For the text-containing cell, return its midpoint in (X, Y) coordinate format. 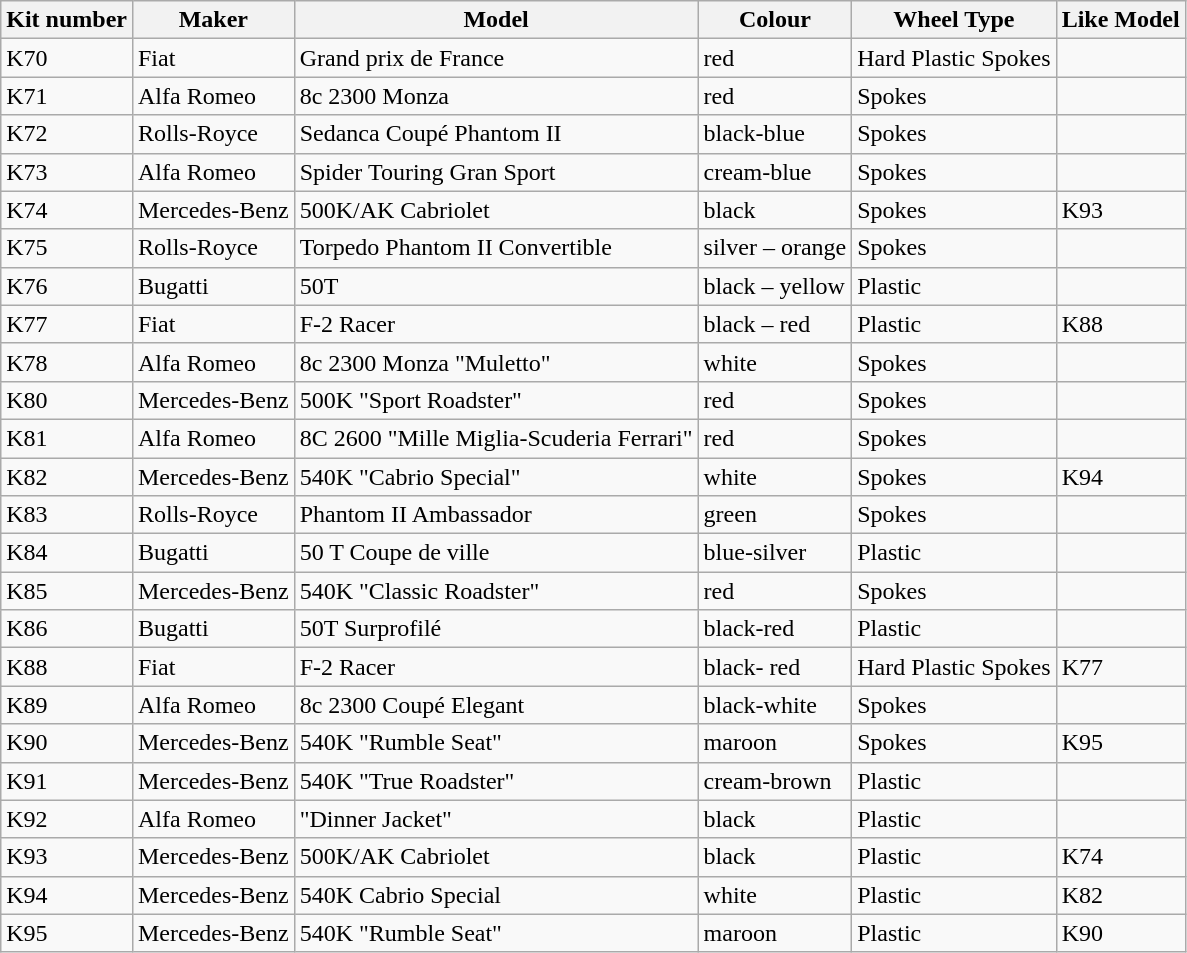
K83 (67, 515)
540K "Classic Roadster" (496, 591)
green (775, 515)
K76 (67, 286)
silver – orange (775, 248)
Grand prix de France (496, 58)
black-white (775, 705)
K85 (67, 591)
Torpedo Phantom II Convertible (496, 248)
50T Surprofilé (496, 629)
black-blue (775, 134)
K80 (67, 400)
540K "Cabrio Special" (496, 477)
8C 2600 "Mille Miglia-Scuderia Ferrari" (496, 438)
cream-brown (775, 781)
K71 (67, 96)
"Dinner Jacket" (496, 819)
K92 (67, 819)
8c 2300 Monza "Muletto" (496, 362)
K89 (67, 705)
K72 (67, 134)
K86 (67, 629)
K84 (67, 553)
blue-silver (775, 553)
black-red (775, 629)
K75 (67, 248)
50T (496, 286)
Spider Touring Gran Sport (496, 172)
K81 (67, 438)
black – red (775, 324)
Like Model (1120, 20)
8c 2300 Coupé Elegant (496, 705)
8c 2300 Monza (496, 96)
K70 (67, 58)
500K "Sport Roadster" (496, 400)
Model (496, 20)
K73 (67, 172)
black- red (775, 667)
Phantom II Ambassador (496, 515)
K91 (67, 781)
Wheel Type (954, 20)
540K "True Roadster" (496, 781)
Maker (213, 20)
black – yellow (775, 286)
Kit number (67, 20)
Colour (775, 20)
50 T Coupe de ville (496, 553)
cream-blue (775, 172)
540K Cabrio Special (496, 895)
K78 (67, 362)
Sedanca Coupé Phantom II (496, 134)
